Capture the cell that displays the provided text and extract its [X, Y] central coordinate. 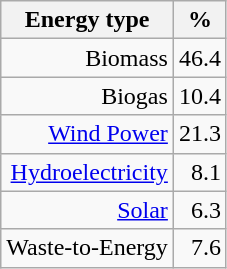
Solar [88, 210]
8.1 [200, 172]
Wind Power [88, 134]
Biomass [88, 58]
21.3 [200, 134]
Hydroelectricity [88, 172]
7.6 [200, 248]
6.3 [200, 210]
46.4 [200, 58]
Waste-to-Energy [88, 248]
Energy type [88, 20]
Biogas [88, 96]
% [200, 20]
10.4 [200, 96]
